Output the (x, y) coordinate of the center of the cell containing the given text.  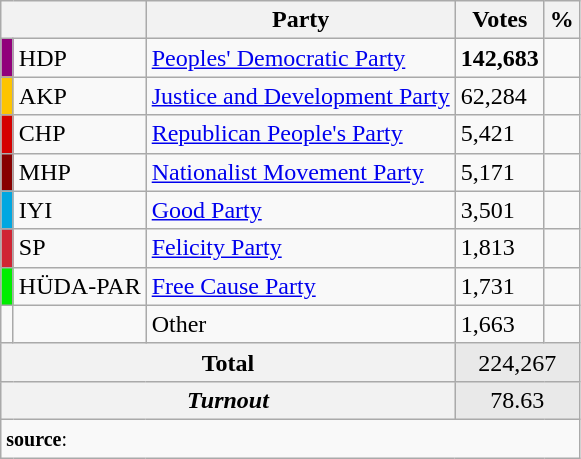
HÜDA-PAR (80, 286)
1,731 (500, 286)
Total (228, 362)
Party (300, 20)
MHP (80, 172)
Felicity Party (300, 248)
source: (290, 438)
Free Cause Party (300, 286)
3,501 (500, 210)
Republican People's Party (300, 134)
Turnout (228, 400)
5,171 (500, 172)
Other (300, 324)
78.63 (517, 400)
62,284 (500, 96)
% (562, 20)
142,683 (500, 58)
224,267 (517, 362)
Votes (500, 20)
SP (80, 248)
Peoples' Democratic Party (300, 58)
AKP (80, 96)
IYI (80, 210)
Justice and Development Party (300, 96)
Nationalist Movement Party (300, 172)
1,663 (500, 324)
CHP (80, 134)
1,813 (500, 248)
HDP (80, 58)
5,421 (500, 134)
Good Party (300, 210)
